Determine the [X, Y] coordinate at the center of the cell enclosing the given text.  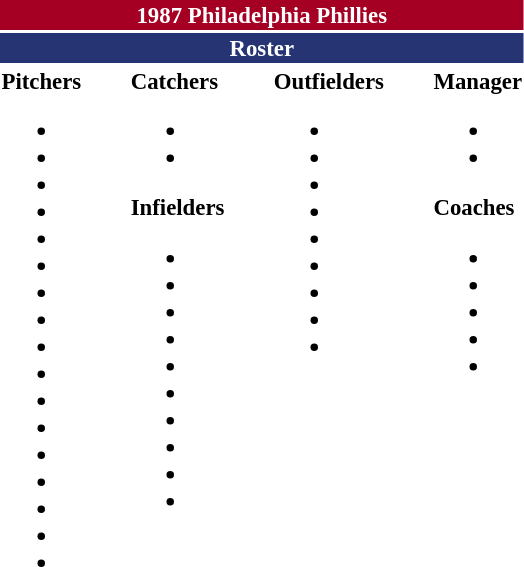
1987 Philadelphia Phillies [262, 15]
Roster [262, 48]
